Return (x, y) of the center of cell containing provided text 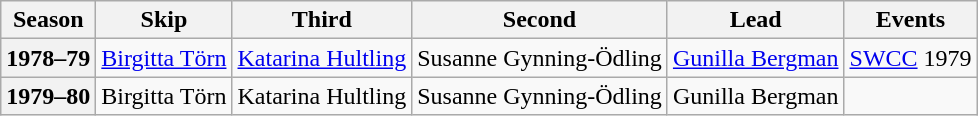
1979–80 (48, 96)
Lead (756, 20)
Second (540, 20)
SWCC 1979 (910, 58)
1978–79 (48, 58)
Events (910, 20)
Skip (164, 20)
Season (48, 20)
Third (322, 20)
